Output the (x, y) coordinate of the center of the cell containing the given text.  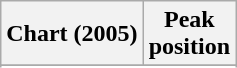
Chart (2005) (72, 34)
Peakposition (189, 34)
